Identify which cell holds the provided text, then report its [X, Y] central coordinate. 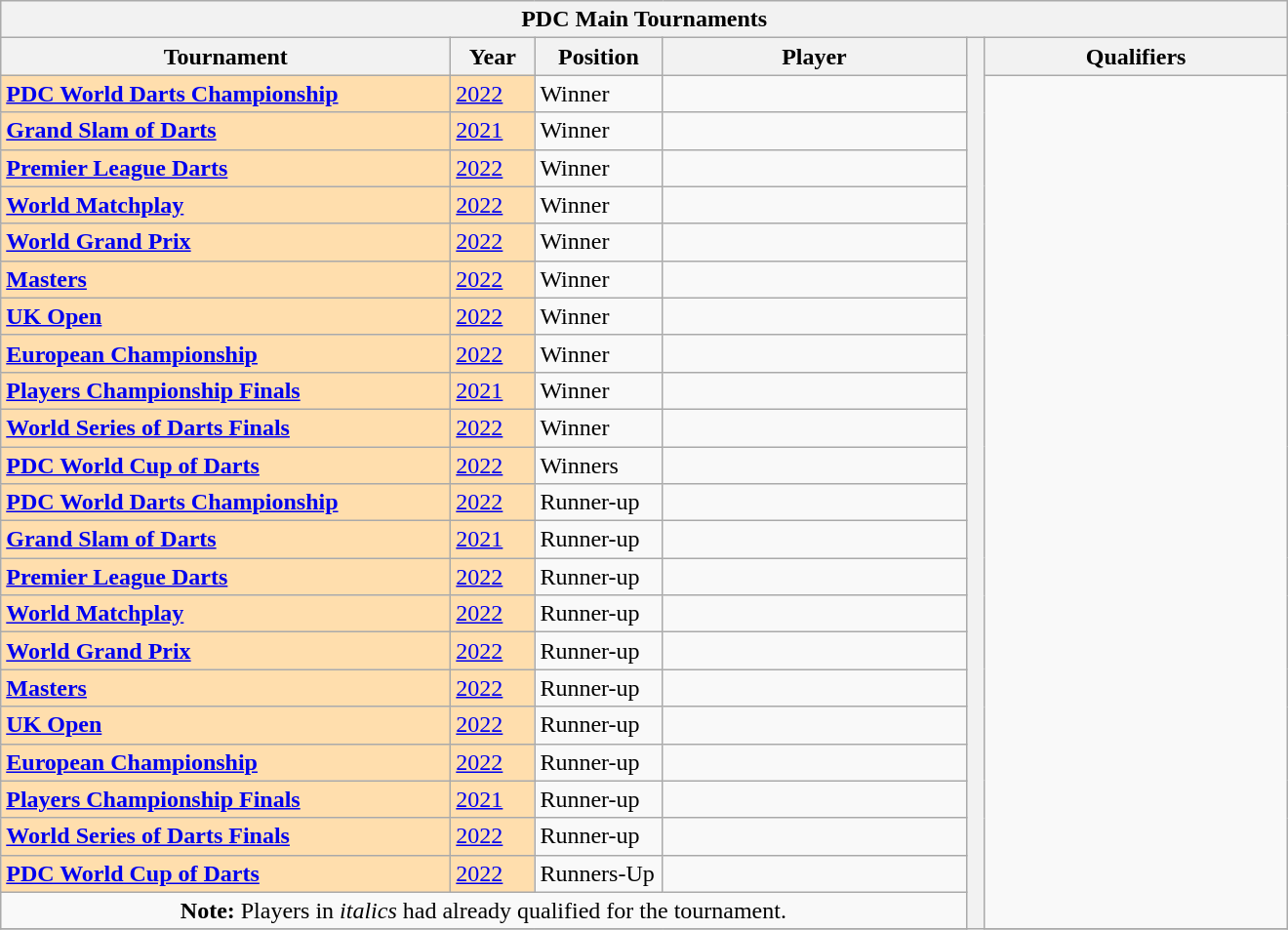
Tournament [226, 57]
Qualifiers [1136, 57]
Runners-Up [599, 873]
PDC Main Tournaments [644, 20]
Player [814, 57]
Year [493, 57]
Position [599, 57]
Winners [599, 465]
Note: Players in italics had already qualified for the tournament. [484, 910]
